For the text-containing cell, return its midpoint in [X, Y] coordinate format. 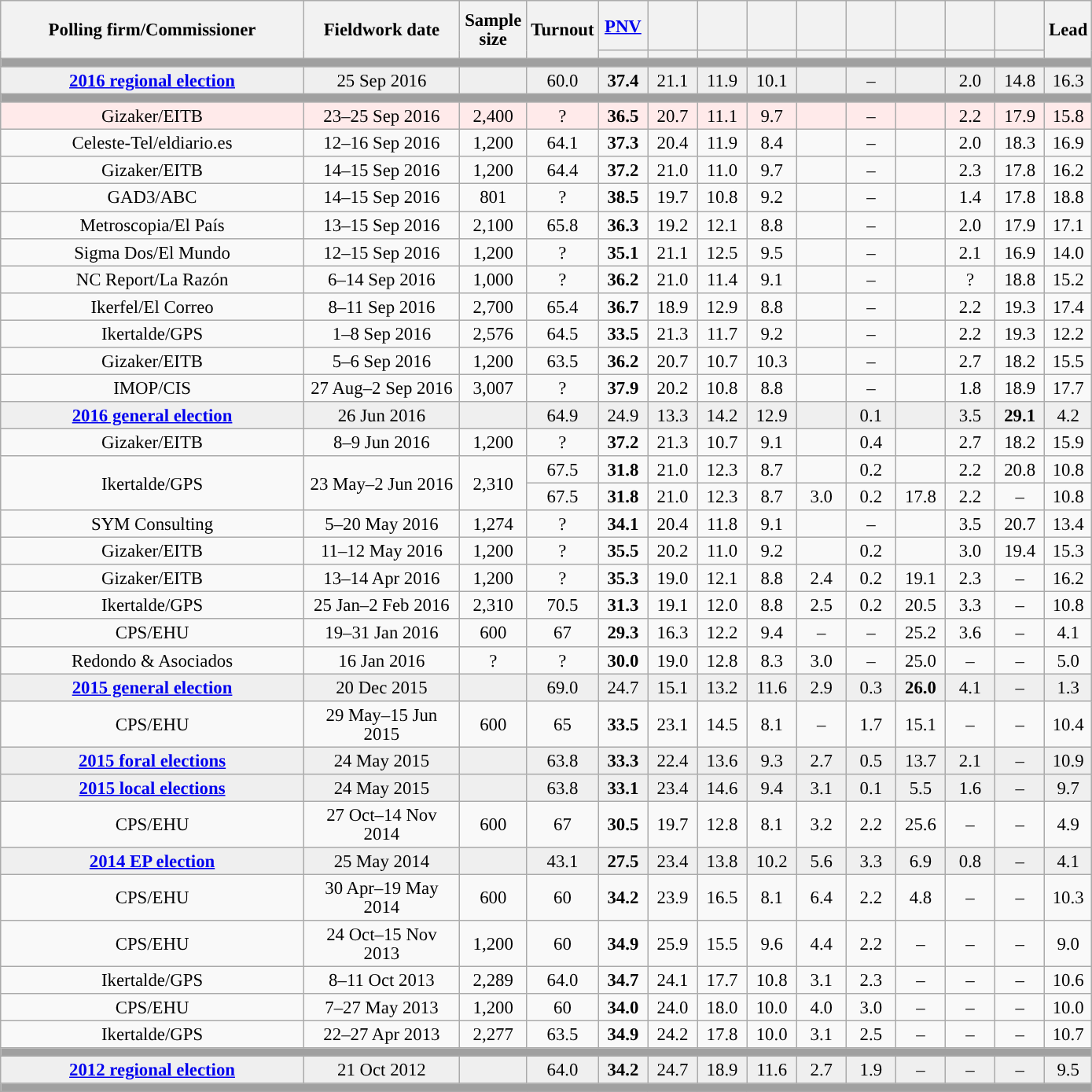
20 Dec 2015 [381, 687]
NC Report/La Razón [153, 280]
9.6 [772, 943]
15.9 [1068, 442]
23.9 [673, 898]
19–31 Jan 2016 [381, 634]
22–27 Apr 2013 [381, 1035]
25.2 [920, 634]
65.4 [563, 307]
1,000 [493, 280]
64.9 [563, 415]
12–15 Sep 2016 [381, 252]
17.4 [1068, 307]
13.6 [722, 761]
37.4 [623, 80]
25 Sep 2016 [381, 80]
24.2 [673, 1035]
4.0 [821, 1008]
8.4 [772, 143]
2,576 [493, 333]
13–14 Apr 2016 [381, 579]
24.9 [623, 415]
6.4 [821, 898]
5.0 [1068, 660]
4.4 [821, 943]
5–20 May 2016 [381, 524]
7–27 May 2013 [381, 1008]
10.2 [772, 862]
2012 regional election [153, 1071]
35.1 [623, 252]
30 Apr–19 May 2014 [381, 898]
SYM Consulting [153, 524]
12.0 [722, 605]
Celeste-Tel/eldiario.es [153, 143]
5.6 [821, 862]
27 Aug–2 Sep 2016 [381, 388]
Polling firm/Commissioner [153, 30]
22.4 [673, 761]
11.1 [722, 116]
23 May–2 Jun 2016 [381, 483]
29.1 [1020, 415]
24.1 [673, 981]
9.3 [772, 761]
20.5 [920, 605]
4.9 [1068, 824]
1–8 Sep 2016 [381, 333]
PNV [623, 25]
34.7 [623, 981]
19.4 [1020, 552]
1.6 [970, 788]
0.4 [871, 442]
Fieldwork date [381, 30]
1.8 [970, 388]
13.2 [722, 687]
10.6 [1068, 981]
0.5 [871, 761]
Metroscopia/El País [153, 225]
2015 general election [153, 687]
4.8 [920, 898]
15.8 [1068, 116]
12.5 [722, 252]
13.4 [1068, 524]
2015 foral elections [153, 761]
23–25 Sep 2016 [381, 116]
2014 EP election [153, 862]
11.4 [722, 280]
19.2 [673, 225]
26.0 [920, 687]
1.9 [871, 1071]
4.2 [1068, 415]
31.3 [623, 605]
8–11 Oct 2013 [381, 981]
10.1 [772, 80]
9.0 [1068, 943]
27.5 [623, 862]
25 Jan–2 Feb 2016 [381, 605]
2,289 [493, 981]
Turnout [563, 30]
Sigma Dos/El Mundo [153, 252]
70.5 [563, 605]
13.7 [920, 761]
43.1 [563, 862]
11.8 [722, 524]
2.4 [821, 579]
Lead [1068, 30]
29 May–15 Jun 2015 [381, 723]
3.2 [821, 824]
20.8 [1020, 470]
15.3 [1068, 552]
36.5 [623, 116]
8–9 Jun 2016 [381, 442]
2,700 [493, 307]
36.3 [623, 225]
64.5 [563, 333]
2016 general election [153, 415]
3.6 [970, 634]
14.6 [722, 788]
36.7 [623, 307]
Ikerfel/El Correo [153, 307]
25.0 [920, 660]
3,007 [493, 388]
33.3 [623, 761]
0.8 [970, 862]
30.0 [623, 660]
2,100 [493, 225]
14.0 [1068, 252]
29.3 [623, 634]
69.0 [563, 687]
11–12 May 2016 [381, 552]
30.5 [623, 824]
1.7 [871, 723]
14.5 [722, 723]
13.3 [673, 415]
6–14 Sep 2016 [381, 280]
IMOP/CIS [153, 388]
801 [493, 198]
34.1 [623, 524]
23.1 [673, 723]
65.8 [563, 225]
6.9 [920, 862]
65 [563, 723]
25.6 [920, 824]
5.5 [920, 788]
64.1 [563, 143]
21 Oct 2012 [381, 1071]
24 Oct–15 Nov 2013 [381, 943]
13.8 [722, 862]
5–6 Sep 2016 [381, 362]
11.7 [722, 333]
8–11 Sep 2016 [381, 307]
33.1 [623, 788]
10.9 [1068, 761]
38.5 [623, 198]
2.9 [821, 687]
13–15 Sep 2016 [381, 225]
37.9 [623, 388]
2,277 [493, 1035]
18.0 [722, 1008]
1.4 [970, 198]
16 Jan 2016 [381, 660]
1.3 [1068, 687]
17.1 [1068, 225]
8.3 [772, 660]
2015 local elections [153, 788]
1,274 [493, 524]
27 Oct–14 Nov 2014 [381, 824]
60.0 [563, 80]
12–16 Sep 2016 [381, 143]
0.3 [871, 687]
2016 regional election [153, 80]
26 Jun 2016 [381, 415]
24.0 [673, 1008]
34.0 [623, 1008]
14.2 [722, 415]
35.5 [623, 552]
25 May 2014 [381, 862]
2,400 [493, 116]
25.9 [673, 943]
10.4 [1068, 723]
Redondo & Asociados [153, 660]
37.3 [623, 143]
15.2 [1068, 280]
GAD3/ABC [153, 198]
64.4 [563, 171]
14.8 [1020, 80]
16.5 [722, 898]
Sample size [493, 30]
18.3 [1020, 143]
35.3 [623, 579]
